Return the (x, y) coordinate for the center point of the cell that contains the specified text.  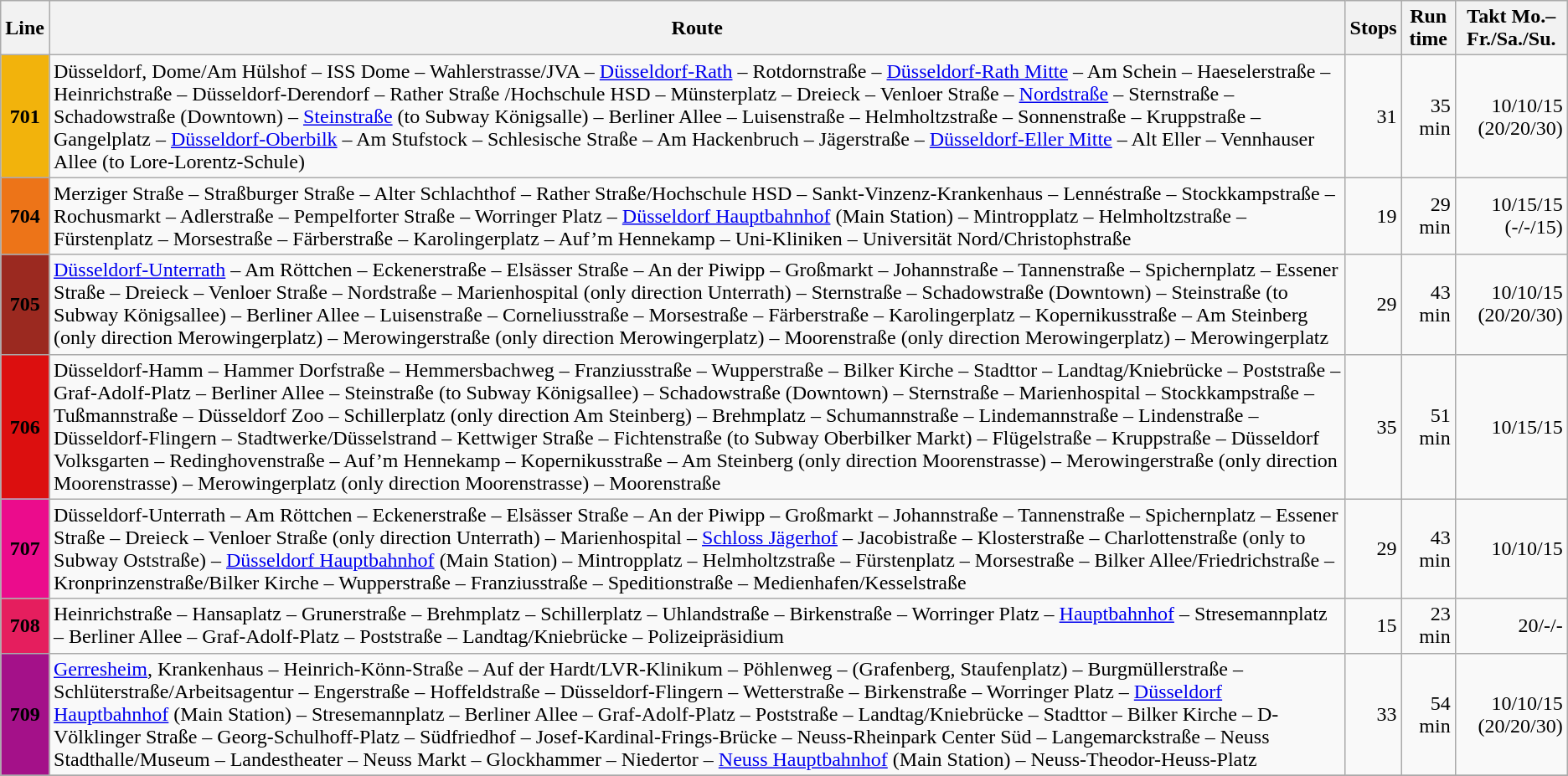
704 (25, 216)
35 min (1428, 116)
23 min (1428, 626)
51 min (1428, 427)
Run time (1428, 28)
35 (1374, 427)
Route (697, 28)
708 (25, 626)
10/15/15 (1511, 427)
54 min (1428, 714)
Takt Mo.–Fr./Sa./Su. (1511, 28)
701 (25, 116)
10/10/15 (1511, 549)
709 (25, 714)
706 (25, 427)
705 (25, 305)
Line (25, 28)
19 (1374, 216)
31 (1374, 116)
20/-/- (1511, 626)
Stops (1374, 28)
29 min (1428, 216)
707 (25, 549)
33 (1374, 714)
15 (1374, 626)
10/15/15(-/-/15) (1511, 216)
